Locate the cell with the specified text and output its [X, Y] center coordinate. 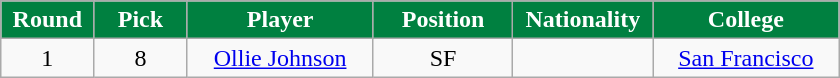
Nationality [583, 20]
8 [140, 58]
SF [443, 58]
Position [443, 20]
Round [48, 20]
San Francisco [746, 58]
Player [280, 20]
College [746, 20]
Ollie Johnson [280, 58]
1 [48, 58]
Pick [140, 20]
